Scan for the cell matching the given text and deliver its (X, Y) coordinate at center. 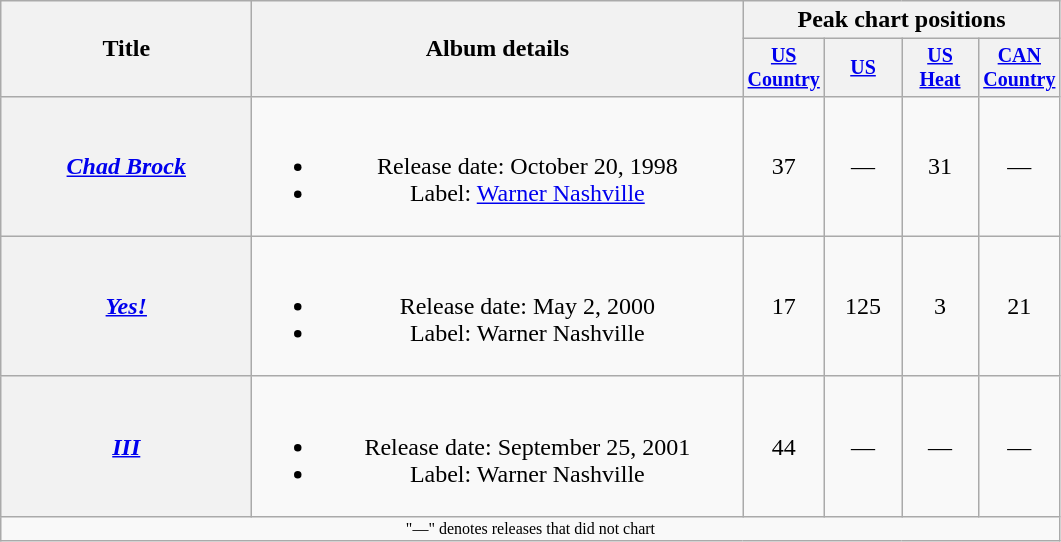
31 (940, 166)
CAN Country (1019, 68)
Chad Brock (126, 166)
Release date: May 2, 2000Label: Warner Nashville (498, 306)
37 (784, 166)
US Heat (940, 68)
3 (940, 306)
III (126, 446)
Yes! (126, 306)
Title (126, 49)
125 (864, 306)
US (864, 68)
"—" denotes releases that did not chart (530, 528)
Release date: September 25, 2001Label: Warner Nashville (498, 446)
Release date: October 20, 1998Label: Warner Nashville (498, 166)
44 (784, 446)
US Country (784, 68)
21 (1019, 306)
Peak chart positions (902, 20)
17 (784, 306)
Album details (498, 49)
